Find where the given text appears and provide that cell's center as (X, Y) coordinate. 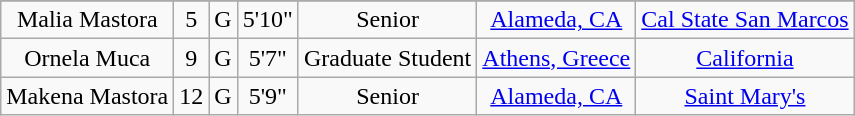
Makena Mastora (88, 96)
5'9" (268, 96)
Graduate Student (387, 58)
5'7" (268, 58)
9 (192, 58)
Ornela Muca (88, 58)
California (745, 58)
Athens, Greece (556, 58)
5 (192, 20)
Cal State San Marcos (745, 20)
5'10" (268, 20)
Malia Mastora (88, 20)
12 (192, 96)
Saint Mary's (745, 96)
